From the cell containing the given text, extract its center point as (X, Y) coordinate. 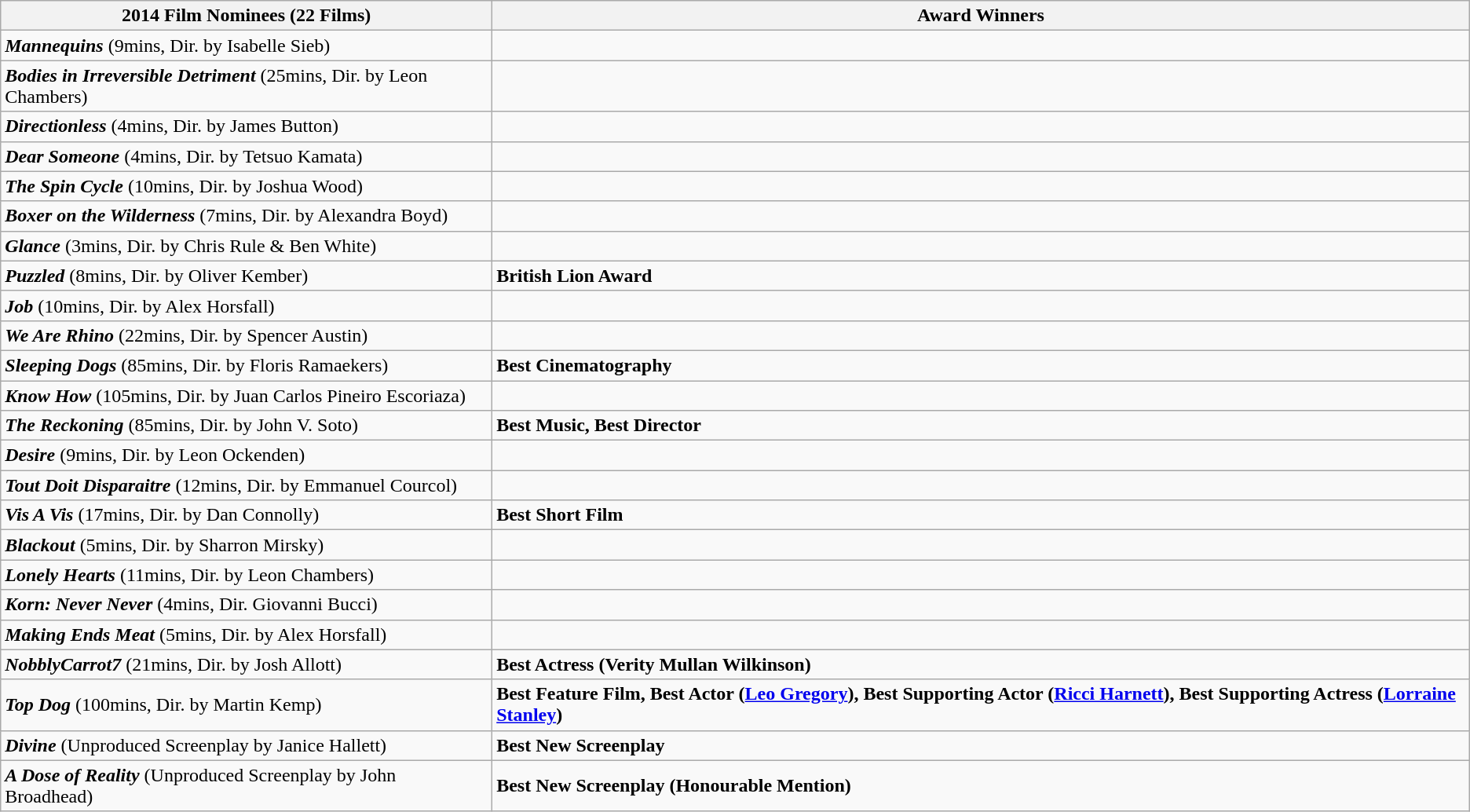
Best Actress (Verity Mullan Wilkinson) (982, 664)
A Dose of Reality (Unproduced Screenplay by John Broadhead) (247, 785)
Korn: Never Never (4mins, Dir. Giovanni Bucci) (247, 605)
Top Dog (100mins, Dir. by Martin Kemp) (247, 705)
Mannequins (9mins, Dir. by Isabelle Sieb) (247, 46)
Bodies in Irreversible Detriment (25mins, Dir. by Leon Chambers) (247, 86)
We Are Rhino (22mins, Dir. by Spencer Austin) (247, 335)
Know How (105mins, Dir. by Juan Carlos Pineiro Escoriaza) (247, 395)
Divine (Unproduced Screenplay by Janice Hallett) (247, 745)
Tout Doit Disparaitre (12mins, Dir. by Emmanuel Courcol) (247, 485)
NobblyCarrot7 (21mins, Dir. by Josh Allott) (247, 664)
Directionless (4mins, Dir. by James Button) (247, 126)
The Reckoning (85mins, Dir. by John V. Soto) (247, 426)
Lonely Hearts (11mins, Dir. by Leon Chambers) (247, 575)
Vis A Vis (17mins, Dir. by Dan Connolly) (247, 515)
Puzzled (8mins, Dir. by Oliver Kember) (247, 276)
2014 Film Nominees (22 Films) (247, 16)
Blackout (5mins, Dir. by Sharron Mirsky) (247, 545)
Best New Screenplay (982, 745)
Best Cinematography (982, 365)
Making Ends Meat (5mins, Dir. by Alex Horsfall) (247, 635)
Sleeping Dogs (85mins, Dir. by Floris Ramaekers) (247, 365)
Dear Someone (4mins, Dir. by Tetsuo Kamata) (247, 156)
Best Feature Film, Best Actor (Leo Gregory), Best Supporting Actor (Ricci Harnett), Best Supporting Actress (Lorraine Stanley) (982, 705)
Best Music, Best Director (982, 426)
Glance (3mins, Dir. by Chris Rule & Ben White) (247, 246)
The Spin Cycle (10mins, Dir. by Joshua Wood) (247, 186)
Desire (9mins, Dir. by Leon Ockenden) (247, 455)
Best Short Film (982, 515)
British Lion Award (982, 276)
Boxer on the Wilderness (7mins, Dir. by Alexandra Boyd) (247, 216)
Job (10mins, Dir. by Alex Horsfall) (247, 305)
Award Winners (982, 16)
Best New Screenplay (Honourable Mention) (982, 785)
